Find where the given text appears and provide that cell's center as (X, Y) coordinate. 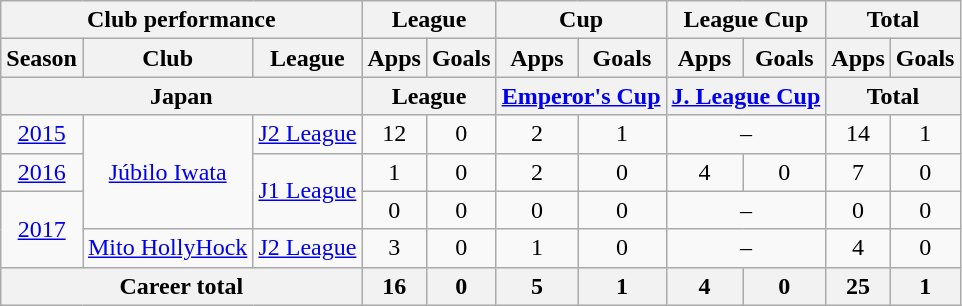
Club (167, 58)
14 (858, 134)
League Cup (746, 20)
J1 League (308, 191)
Júbilo Iwata (167, 172)
Career total (182, 286)
Japan (182, 96)
Season (42, 58)
3 (394, 248)
Cup (581, 20)
12 (394, 134)
Mito HollyHock (167, 248)
2016 (42, 172)
5 (537, 286)
16 (394, 286)
2015 (42, 134)
2017 (42, 229)
J. League Cup (746, 96)
7 (858, 172)
25 (858, 286)
Club performance (182, 20)
Emperor's Cup (581, 96)
